Extract the (X, Y) coordinate from the center of the cell holding the provided text.  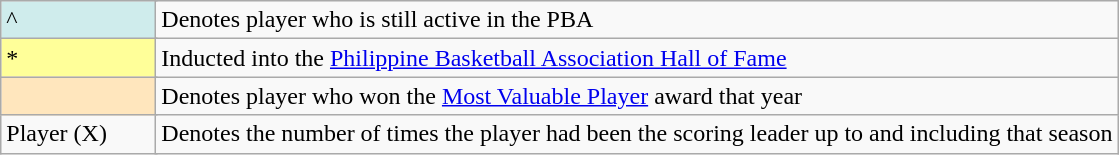
Denotes the number of times the player had been the scoring leader up to and including that season (637, 134)
^ (78, 20)
* (78, 58)
Inducted into the Philippine Basketball Association Hall of Fame (637, 58)
Denotes player who won the Most Valuable Player award that year (637, 96)
Denotes player who is still active in the PBA (637, 20)
Player (X) (78, 134)
